For the text-containing cell, return its midpoint in [X, Y] coordinate format. 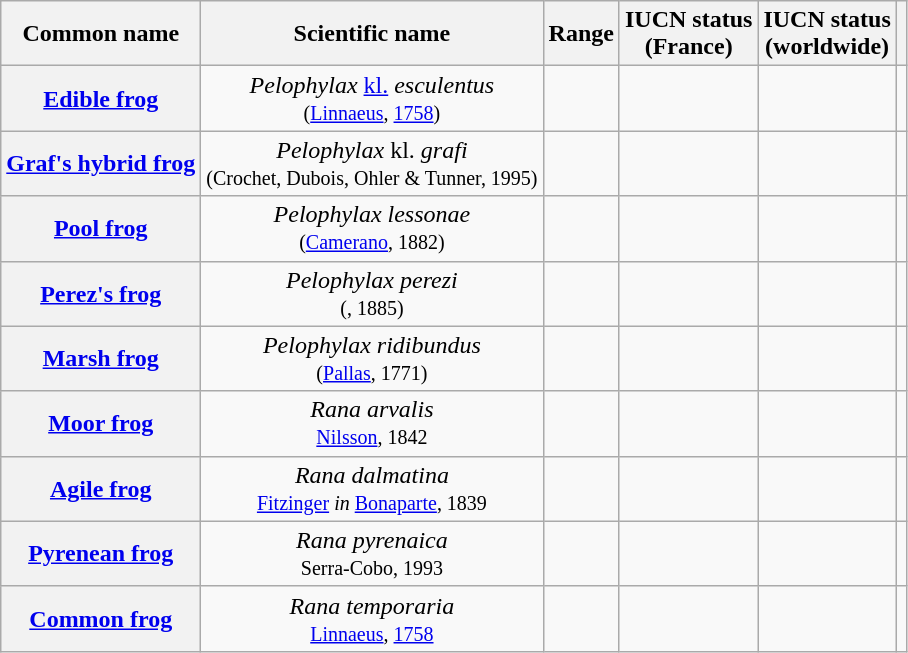
Pelophylax kl. grafi(Crochet, Dubois, Ohler & Tunner, 1995) [372, 164]
Scientific name [372, 34]
Graf's hybrid frog [101, 164]
Pelophylax ridibundus(Pallas, 1771) [372, 358]
Rana pyrenaicaSerra-Cobo, 1993 [372, 554]
Rana temporariaLinnaeus, 1758 [372, 618]
Moor frog [101, 424]
Edible frog [101, 98]
Common name [101, 34]
Perez's frog [101, 294]
Rana arvalisNilsson, 1842 [372, 424]
IUCN status(worldwide) [827, 34]
Agile frog [101, 488]
Marsh frog [101, 358]
IUCN status(France) [688, 34]
Pelophylax kl. esculentus(Linnaeus, 1758) [372, 98]
Pyrenean frog [101, 554]
Common frog [101, 618]
Pelophylax lessonae(Camerano, 1882) [372, 228]
Rana dalmatinaFitzinger in Bonaparte, 1839 [372, 488]
Pelophylax perezi(, 1885) [372, 294]
Range [581, 34]
Pool frog [101, 228]
